Detect which cell encompasses the target text, then output its [x, y] center coordinate. 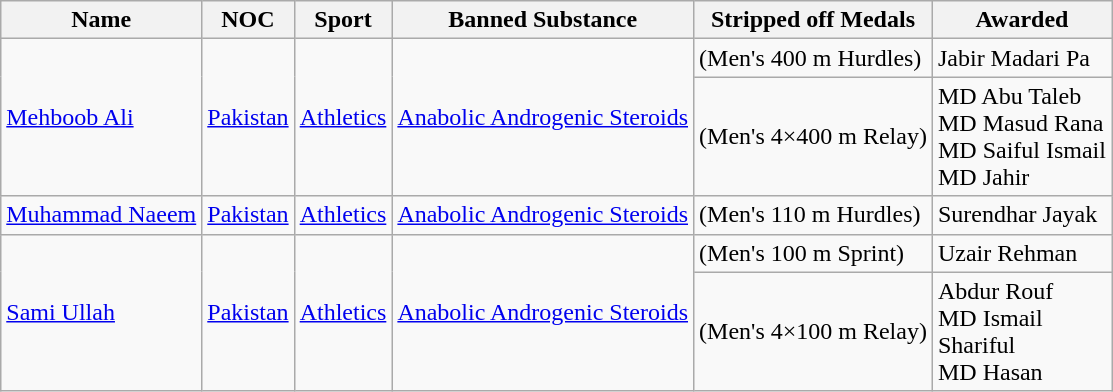
Stripped off Medals [814, 20]
Banned Substance [543, 20]
(Men's 100 m Sprint) [814, 253]
(Men's 4×400 m Relay) [814, 136]
(Men's 400 m Hurdles) [814, 58]
Awarded [1022, 20]
(Men's 110 m Hurdles) [814, 215]
Muhammad Naeem [102, 215]
(Men's 4×100 m Relay) [814, 332]
Jabir Madari Pa [1022, 58]
Abdur Rouf MD Ismail Shariful MD Hasan [1022, 332]
Sami Ullah [102, 312]
Name [102, 20]
Mehboob Ali [102, 118]
Surendhar Jayak [1022, 215]
MD Abu Taleb MD Masud Rana MD Saiful Ismail MD Jahir [1022, 136]
NOC [248, 20]
Sport [343, 20]
Uzair Rehman [1022, 253]
